Search for the cell housing the specified text and yield its [X, Y] center coordinate. 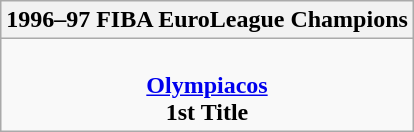
Olympiacos 1st Title [208, 85]
1996–97 FIBA EuroLeague Champions [208, 20]
